Pinpoint the cell where the given text exists, returning its [X, Y] midpoint coordinate. 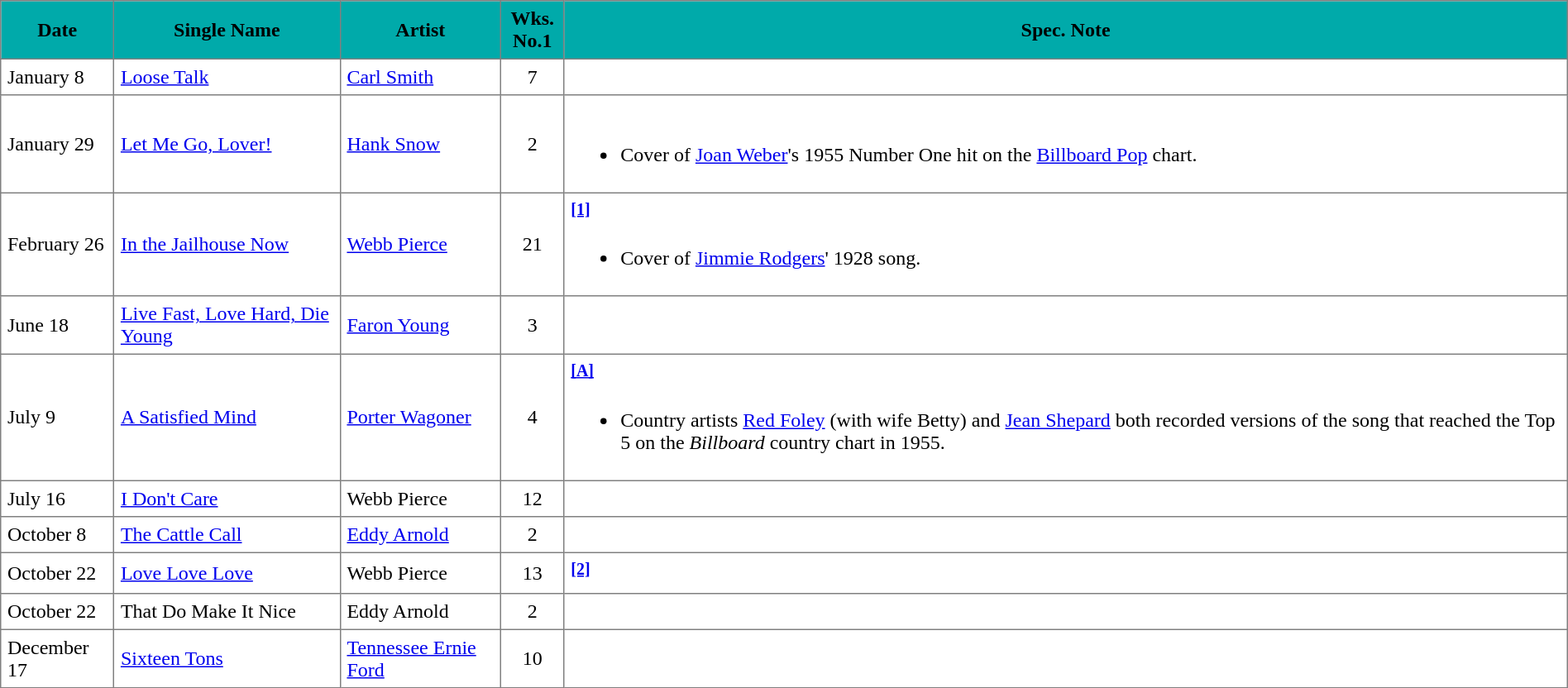
21 [532, 245]
Single Name [227, 30]
Love Love Love [227, 573]
[1]Cover of Jimmie Rodgers' 1928 song. [1065, 245]
Cover of Joan Weber's 1955 Number One hit on the Billboard Pop chart. [1065, 144]
13 [532, 573]
Loose Talk [227, 77]
Let Me Go, Lover! [227, 144]
December 17 [58, 658]
7 [532, 77]
Artist [420, 30]
Faron Young [420, 325]
12 [532, 499]
Spec. Note [1065, 30]
10 [532, 658]
July 16 [58, 499]
The Cattle Call [227, 534]
January 29 [58, 144]
October 8 [58, 534]
Porter Wagoner [420, 418]
Date [58, 30]
Live Fast, Love Hard, Die Young [227, 325]
That Do Make It Nice [227, 612]
A Satisfied Mind [227, 418]
3 [532, 325]
February 26 [58, 245]
Hank Snow [420, 144]
I Don't Care [227, 499]
June 18 [58, 325]
January 8 [58, 77]
Tennessee Ernie Ford [420, 658]
Wks. No.1 [532, 30]
[2] [1065, 573]
Carl Smith [420, 77]
July 9 [58, 418]
4 [532, 418]
Sixteen Tons [227, 658]
In the Jailhouse Now [227, 245]
